Determine the (x, y) coordinate at the center of the cell enclosing the given text.  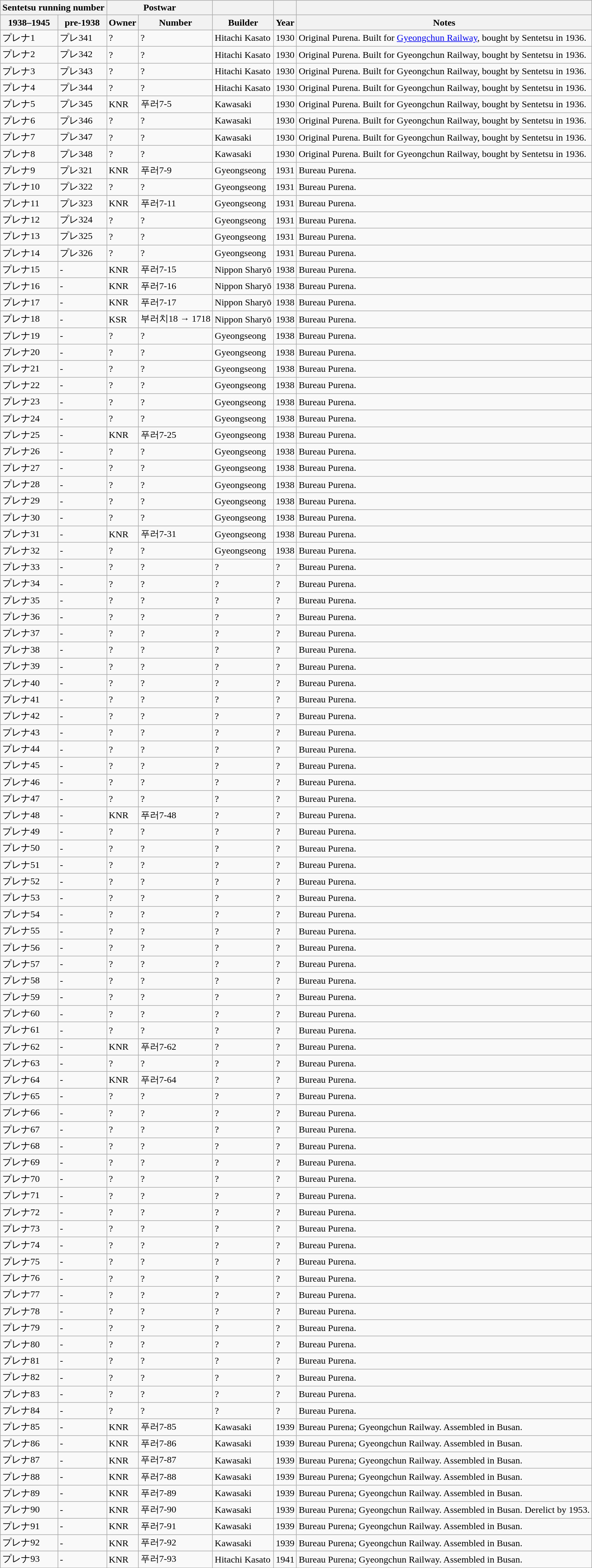
Number (176, 23)
プレナ90 (29, 1510)
プレナ37 (29, 633)
プレナ1 (29, 38)
プレナ39 (29, 667)
푸러7-64 (176, 1080)
プレナ88 (29, 1477)
푸러7-31 (176, 535)
プレナ75 (29, 1262)
プレナ69 (29, 1162)
プレナ44 (29, 749)
プレナ50 (29, 848)
pre-1938 (82, 23)
푸러7-15 (176, 270)
プレナ27 (29, 469)
プレナ4 (29, 88)
푸러7-88 (176, 1477)
プレナ56 (29, 948)
プレナ83 (29, 1394)
プレナ66 (29, 1113)
プレ341 (82, 38)
プレナ60 (29, 1014)
Bureau Purena; Gyeongchun Railway. Assembled in Busan. Derelict by 1953. (444, 1510)
プレナ28 (29, 485)
Sentetsu running number (54, 8)
푸러7-90 (176, 1510)
プレナ57 (29, 964)
푸러7-92 (176, 1543)
KSR (123, 319)
プレナ19 (29, 336)
プレ345 (82, 104)
푸러7-9 (176, 170)
プレナ86 (29, 1444)
プレ347 (82, 138)
プレナ65 (29, 1096)
푸러7-91 (176, 1527)
プレナ24 (29, 419)
プレ326 (82, 253)
プレ342 (82, 54)
푸러7-89 (176, 1493)
プレナ10 (29, 187)
부러치18 → 1718 (176, 319)
プレナ14 (29, 253)
Owner (123, 23)
プレナ41 (29, 699)
푸러7-11 (176, 204)
プレナ13 (29, 237)
プレナ3 (29, 71)
プレナ92 (29, 1543)
プレナ76 (29, 1278)
プレナ30 (29, 517)
プレナ68 (29, 1146)
Builder (243, 23)
プレナ59 (29, 998)
푸러7-93 (176, 1559)
1938–1945 (29, 23)
プレナ61 (29, 1030)
プレナ85 (29, 1427)
プレナ49 (29, 832)
プレナ5 (29, 104)
プレナ79 (29, 1328)
プレナ58 (29, 981)
プレナ31 (29, 535)
プレナ6 (29, 121)
プレナ81 (29, 1361)
プレナ22 (29, 385)
プレナ7 (29, 138)
プレナ36 (29, 617)
プレナ9 (29, 170)
プレナ16 (29, 286)
푸러7-48 (176, 815)
Year (285, 23)
プレナ23 (29, 402)
プレ322 (82, 187)
プレナ78 (29, 1312)
プレナ54 (29, 915)
プレナ21 (29, 369)
푸러7-25 (176, 435)
プレナ20 (29, 353)
푸러7-17 (176, 303)
プレナ77 (29, 1295)
プレ344 (82, 88)
プレナ63 (29, 1064)
プレ325 (82, 237)
プレ323 (82, 204)
プレナ8 (29, 154)
プレナ84 (29, 1411)
プレナ40 (29, 683)
プレ346 (82, 121)
푸러7-85 (176, 1427)
プレナ51 (29, 865)
プレナ18 (29, 319)
푸러7-86 (176, 1444)
プレナ55 (29, 931)
Postwar (160, 8)
푸러7-87 (176, 1460)
プレナ29 (29, 501)
プレナ64 (29, 1080)
プレナ26 (29, 451)
プレナ52 (29, 882)
プレナ80 (29, 1344)
プレナ73 (29, 1228)
1941 (285, 1559)
プレナ67 (29, 1130)
プレナ12 (29, 220)
プレナ38 (29, 650)
プレナ48 (29, 815)
プレナ93 (29, 1559)
プレナ91 (29, 1527)
プレナ47 (29, 799)
プレナ53 (29, 898)
푸러7-16 (176, 286)
プレナ15 (29, 270)
プレナ33 (29, 567)
プレナ11 (29, 204)
プレ321 (82, 170)
プレナ89 (29, 1493)
プレナ34 (29, 584)
プレナ70 (29, 1179)
プレナ87 (29, 1460)
プレナ43 (29, 733)
プレナ71 (29, 1196)
プレ324 (82, 220)
プレナ35 (29, 601)
푸러7-5 (176, 104)
プレナ42 (29, 716)
プレ343 (82, 71)
プレナ2 (29, 54)
プレナ25 (29, 435)
プレナ17 (29, 303)
Notes (444, 23)
プレナ46 (29, 782)
プレナ62 (29, 1047)
プレ348 (82, 154)
プレナ72 (29, 1212)
プレナ82 (29, 1378)
プレナ74 (29, 1246)
プレナ32 (29, 551)
プレナ45 (29, 766)
푸러7-62 (176, 1047)
